Provide the (X, Y) coordinate of the cell's center where the given text is located.  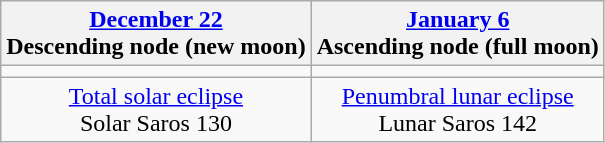
Penumbral lunar eclipseLunar Saros 142 (458, 110)
January 6Ascending node (full moon) (458, 34)
Total solar eclipseSolar Saros 130 (156, 110)
December 22Descending node (new moon) (156, 34)
